Detect which cell encompasses the target text, then output its (x, y) center coordinate. 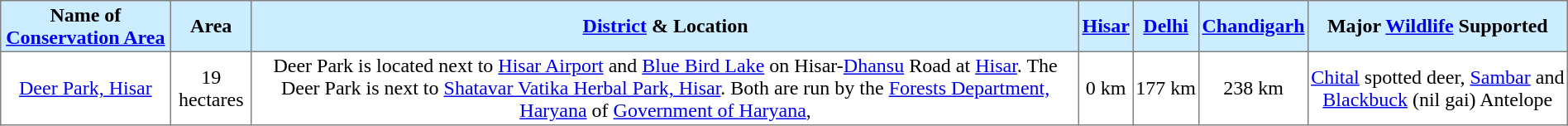
District & Location (665, 27)
Delhi (1166, 27)
Area (211, 27)
177 km (1166, 88)
Chital spotted deer, Sambar and Blackbuck (nil gai) Antelope (1437, 88)
Deer Park, Hisar (86, 88)
19 hectares (211, 88)
Hisar (1107, 27)
Name of Conservation Area (86, 27)
Major Wildlife Supported (1437, 27)
Chandigarh (1254, 27)
0 km (1107, 88)
238 km (1254, 88)
